Return [x, y] of the center of cell containing provided text 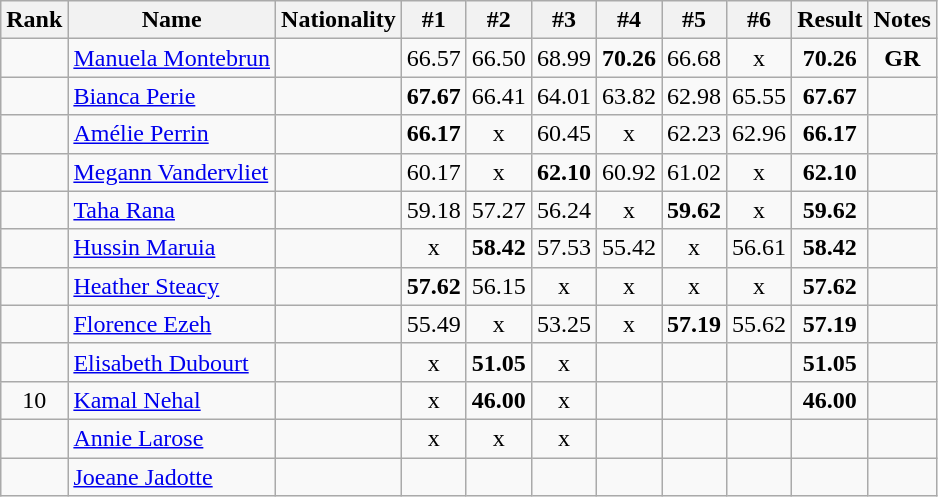
Florence Ezeh [172, 324]
57.53 [564, 248]
56.61 [760, 248]
59.18 [434, 210]
#5 [694, 20]
GR [902, 58]
Manuela Montebrun [172, 58]
#1 [434, 20]
Notes [902, 20]
64.01 [564, 96]
Heather Steacy [172, 286]
Nationality [339, 20]
55.49 [434, 324]
62.23 [694, 134]
66.68 [694, 58]
60.17 [434, 172]
66.57 [434, 58]
66.41 [498, 96]
68.99 [564, 58]
Amélie Perrin [172, 134]
63.82 [628, 96]
Megann Vandervliet [172, 172]
Rank [34, 20]
60.45 [564, 134]
#3 [564, 20]
Taha Rana [172, 210]
Kamal Nehal [172, 400]
62.96 [760, 134]
Result [830, 20]
56.24 [564, 210]
Annie Larose [172, 438]
62.98 [694, 96]
56.15 [498, 286]
53.25 [564, 324]
61.02 [694, 172]
65.55 [760, 96]
Elisabeth Dubourt [172, 362]
#2 [498, 20]
Bianca Perie [172, 96]
#4 [628, 20]
Name [172, 20]
66.50 [498, 58]
Hussin Maruia [172, 248]
55.42 [628, 248]
Joeane Jadotte [172, 477]
10 [34, 400]
60.92 [628, 172]
55.62 [760, 324]
#6 [760, 20]
57.27 [498, 210]
